Identify which cell holds the provided text, then report its [X, Y] central coordinate. 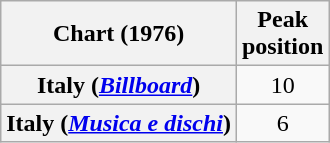
6 [282, 123]
Chart (1976) [119, 34]
Italy (Musica e dischi) [119, 123]
Peakposition [282, 34]
10 [282, 85]
Italy (Billboard) [119, 85]
